Detect which cell encompasses the target text, then output its (x, y) center coordinate. 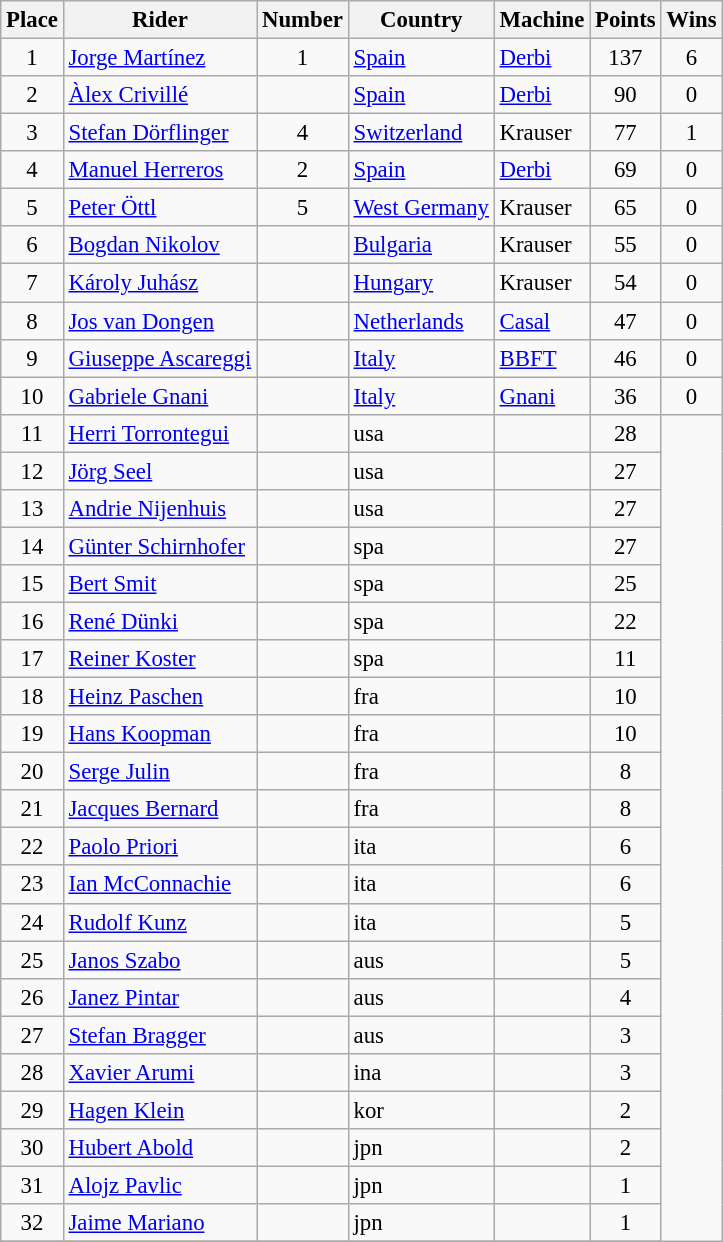
23 (32, 885)
Jos van Dongen (160, 321)
77 (626, 133)
54 (626, 283)
Janos Szabo (160, 960)
7 (32, 283)
Reiner Koster (160, 659)
Wins (692, 20)
13 (32, 509)
ina (421, 1073)
19 (32, 734)
9 (32, 358)
Points (626, 20)
18 (32, 697)
Stefan Bragger (160, 1035)
Xavier Arumi (160, 1073)
Number (303, 20)
Jacques Bernard (160, 809)
20 (32, 772)
Gabriele Gnani (160, 396)
Bert Smit (160, 584)
Hungary (421, 283)
16 (32, 621)
BBFT (542, 358)
Manuel Herreros (160, 170)
René Dünki (160, 621)
West Germany (421, 208)
Paolo Priori (160, 847)
Günter Schirnhofer (160, 546)
14 (32, 546)
65 (626, 208)
Herri Torrontegui (160, 433)
Rudolf Kunz (160, 922)
69 (626, 170)
30 (32, 1148)
55 (626, 245)
Place (32, 20)
47 (626, 321)
Károly Juhász (160, 283)
Hans Koopman (160, 734)
Ian McConnachie (160, 885)
Jorge Martínez (160, 58)
Gnani (542, 396)
Heinz Paschen (160, 697)
24 (32, 922)
29 (32, 1110)
32 (32, 1223)
Switzerland (421, 133)
Hagen Klein (160, 1110)
Stefan Dörflinger (160, 133)
Peter Öttl (160, 208)
21 (32, 809)
26 (32, 997)
Jaime Mariano (160, 1223)
Bulgaria (421, 245)
Bogdan Nikolov (160, 245)
Serge Julin (160, 772)
Casal (542, 321)
Netherlands (421, 321)
15 (32, 584)
90 (626, 95)
Country (421, 20)
31 (32, 1185)
Alojz Pavlic (160, 1185)
Andrie Nijenhuis (160, 509)
kor (421, 1110)
36 (626, 396)
46 (626, 358)
17 (32, 659)
Hubert Abold (160, 1148)
Àlex Crivillé (160, 95)
Giuseppe Ascareggi (160, 358)
Machine (542, 20)
Rider (160, 20)
12 (32, 471)
Janez Pintar (160, 997)
137 (626, 58)
Jörg Seel (160, 471)
